For the text-containing cell, return its midpoint in [X, Y] coordinate format. 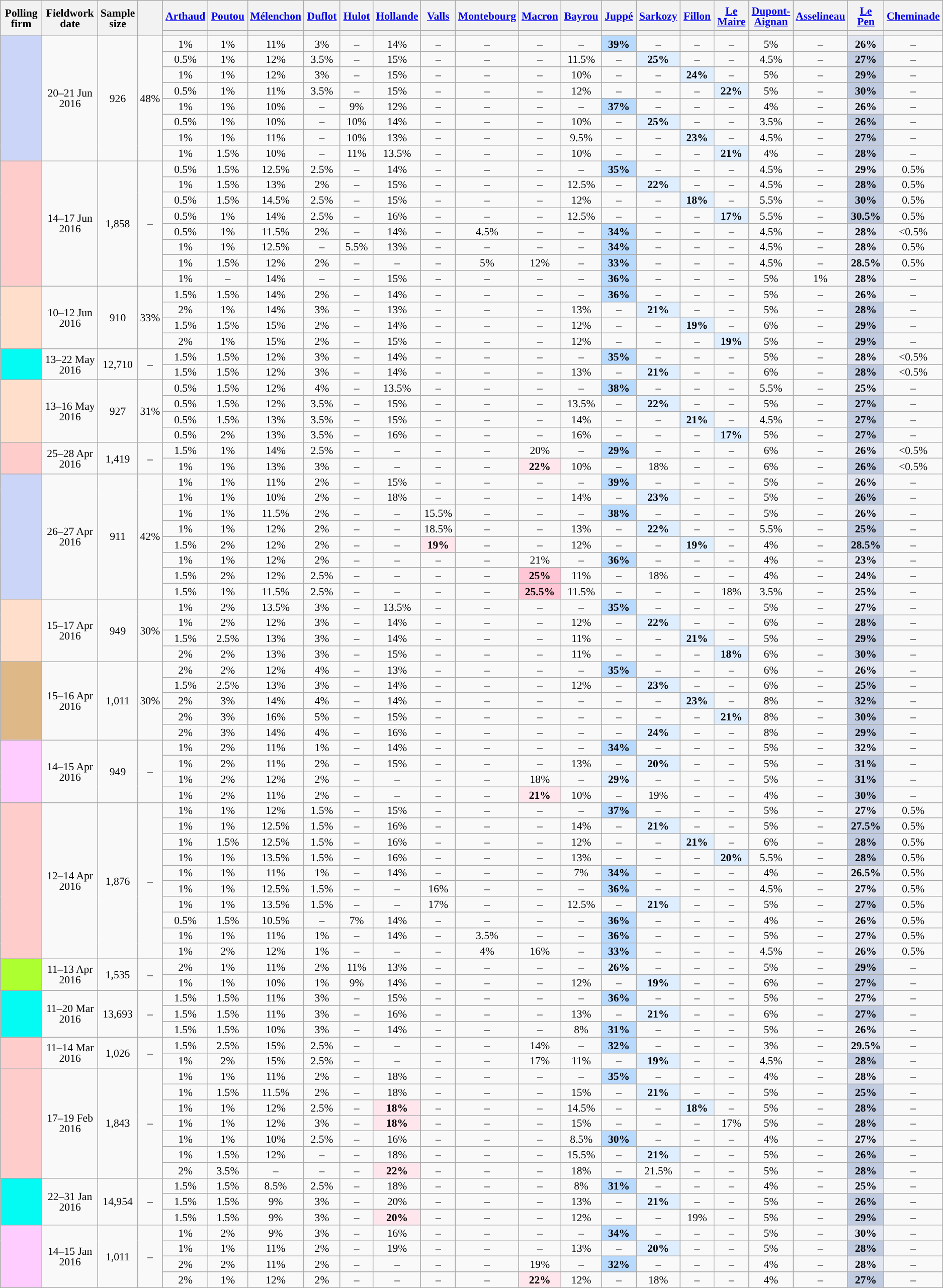
48% [150, 99]
9.5% [581, 138]
911 [118, 537]
11–13 Apr 2016 [69, 975]
1,858 [118, 223]
26–27 Apr 2016 [69, 537]
Polling firm [21, 18]
926 [118, 99]
20–21 Jun 2016 [69, 99]
15–16 Apr 2016 [69, 701]
14,954 [118, 1202]
1,876 [118, 881]
13,693 [118, 1014]
Asselineau [820, 16]
25–28 Apr 2016 [69, 458]
1,419 [118, 458]
14–17 Jun 2016 [69, 223]
Le Maire [731, 16]
Juppé [619, 16]
14–15 Jan 2016 [69, 1256]
Fillon [697, 16]
Arthaud [185, 16]
Fieldwork date [69, 18]
26.5% [866, 873]
27.5% [866, 826]
927 [118, 411]
1,026 [118, 1053]
Cheminade [913, 16]
30.5% [866, 216]
21.5% [658, 1170]
Dupont-Aignan [771, 16]
25.5% [540, 591]
1,843 [118, 1124]
Samplesize [118, 18]
12–14 Apr 2016 [69, 881]
Valls [439, 16]
17–19 Feb 2016 [69, 1124]
Montebourg [487, 16]
13–22 May 2016 [69, 364]
42% [150, 537]
Hulot [357, 16]
18.5% [439, 529]
Le Pen [866, 16]
11–20 Mar 2016 [69, 1014]
10–12 Jun 2016 [69, 317]
29.5% [866, 1045]
22–31 Jan 2016 [69, 1202]
12,710 [118, 364]
15–17 Apr 2016 [69, 630]
Macron [540, 16]
Poutou [228, 16]
Sarkozy [658, 16]
10.5% [276, 920]
Duflot [322, 16]
Bayrou [581, 16]
11–14 Mar 2016 [69, 1053]
Mélenchon [276, 16]
13–16 May 2016 [69, 411]
Hollande [397, 16]
14–15 Apr 2016 [69, 771]
910 [118, 317]
1,535 [118, 975]
